Determine the (X, Y) coordinate at the center of the cell enclosing the given text.  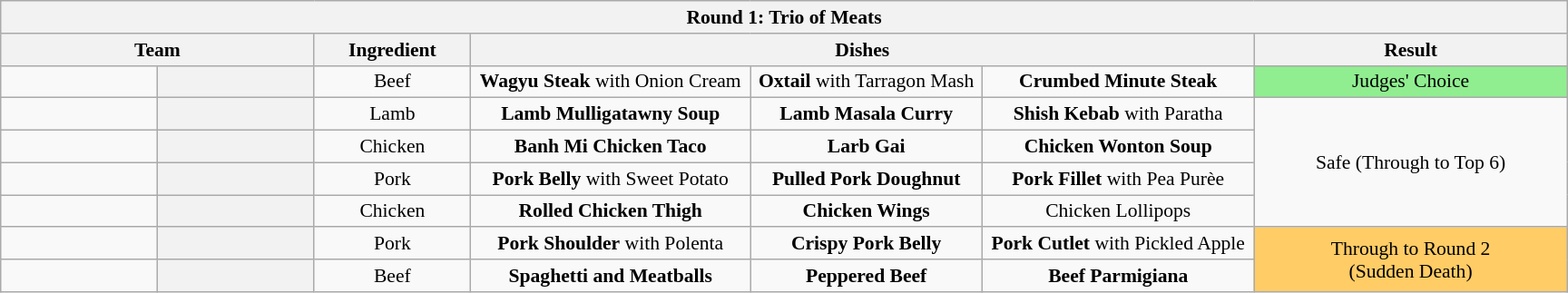
Larb Gai (867, 147)
Spaghetti and Meatballs (611, 276)
Rolled Chicken Thigh (611, 211)
Pork Belly with Sweet Potato (611, 179)
Result (1410, 50)
Crispy Pork Belly (867, 244)
Lamb Mulligatawny Soup (611, 114)
Shish Kebab with Paratha (1118, 114)
Peppered Beef (867, 276)
Ingredient (392, 50)
Safe (Through to Top 6) (1410, 162)
Team (158, 50)
Oxtail with Tarragon Mash (867, 82)
Chicken Wings (867, 211)
Round 1: Trio of Meats (784, 17)
Lamb Masala Curry (867, 114)
Wagyu Steak with Onion Cream (611, 82)
Chicken Lollipops (1118, 211)
Through to Round 2(Sudden Death) (1410, 259)
Lamb (392, 114)
Banh Mi Chicken Taco (611, 147)
Pork Cutlet with Pickled Apple (1118, 244)
Dishes (862, 50)
Chicken Wonton Soup (1118, 147)
Pork Fillet with Pea Purèe (1118, 179)
Pork Shoulder with Polenta (611, 244)
Pulled Pork Doughnut (867, 179)
Beef Parmigiana (1118, 276)
Crumbed Minute Steak (1118, 82)
Judges' Choice (1410, 82)
